Output the (x, y) coordinate of the center of the cell containing the given text.  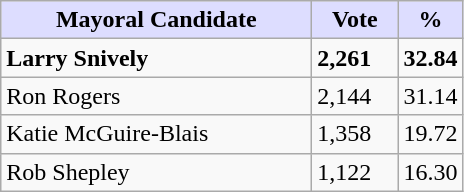
Larry Snively (156, 58)
32.84 (430, 58)
Vote (355, 20)
Rob Shepley (156, 172)
% (430, 20)
1,122 (355, 172)
Mayoral Candidate (156, 20)
2,144 (355, 96)
31.14 (430, 96)
1,358 (355, 134)
19.72 (430, 134)
Ron Rogers (156, 96)
Katie McGuire-Blais (156, 134)
2,261 (355, 58)
16.30 (430, 172)
